Detect which cell encompasses the target text, then output its [x, y] center coordinate. 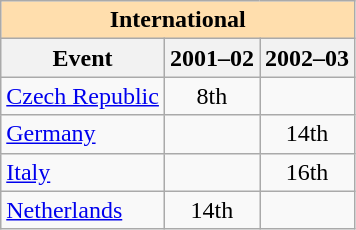
Czech Republic [83, 96]
International [178, 20]
Event [83, 58]
Germany [83, 134]
Italy [83, 172]
Netherlands [83, 210]
2002–03 [308, 58]
8th [212, 96]
2001–02 [212, 58]
16th [308, 172]
